For the text-containing cell, return its midpoint in (X, Y) coordinate format. 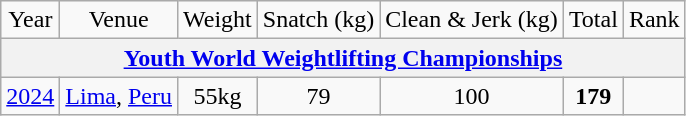
Youth World Weightlifting Championships (343, 58)
2024 (30, 96)
Lima, Peru (119, 96)
179 (593, 96)
Rank (654, 20)
100 (472, 96)
Venue (119, 20)
55kg (218, 96)
Clean & Jerk (kg) (472, 20)
Weight (218, 20)
79 (318, 96)
Snatch (kg) (318, 20)
Year (30, 20)
Total (593, 20)
